Find where the given text appears and provide that cell's center as (X, Y) coordinate. 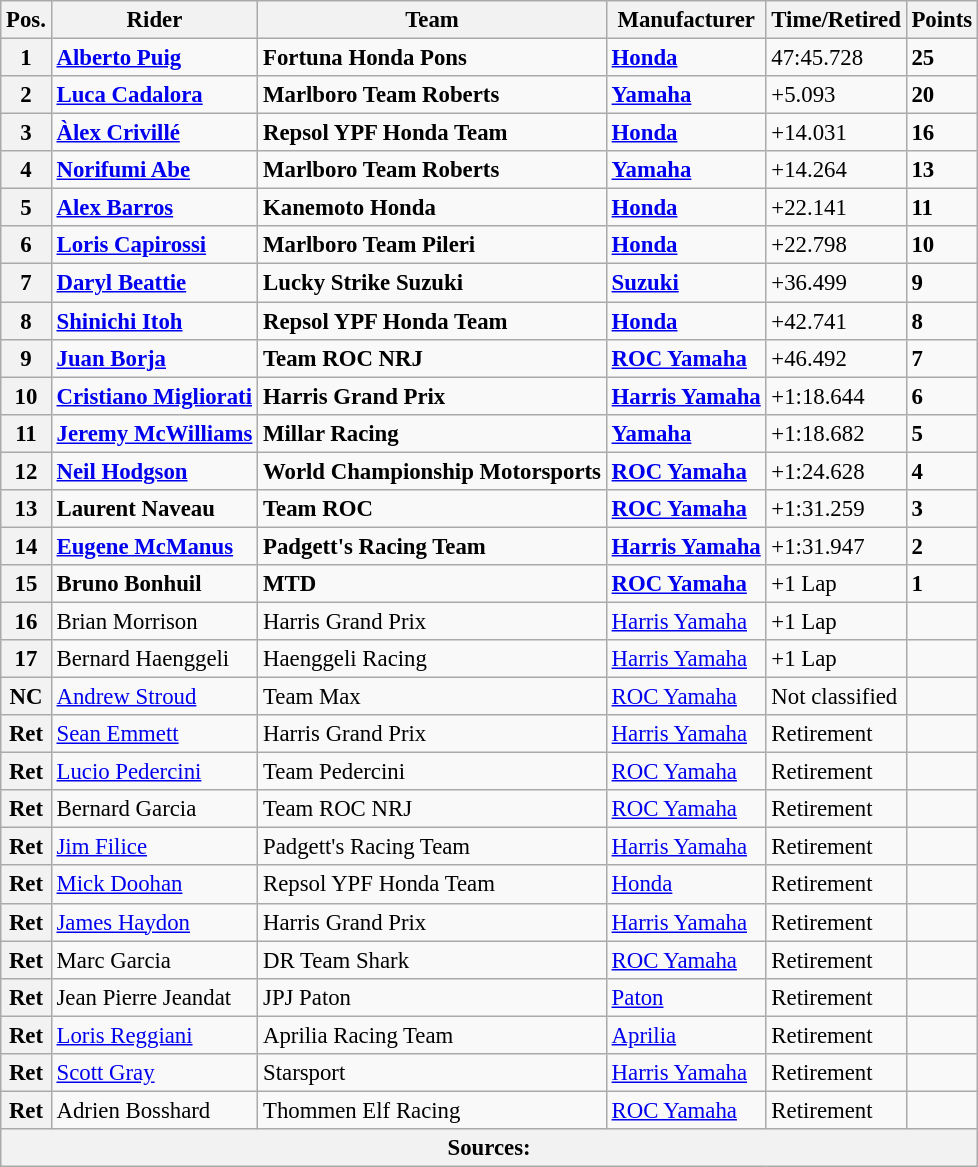
Manufacturer (686, 20)
Lucio Pedercini (154, 772)
Sources: (490, 1148)
Norifumi Abe (154, 170)
Aprilia Racing Team (432, 1035)
Lucky Strike Suzuki (432, 283)
12 (26, 471)
Andrew Stroud (154, 697)
Eugene McManus (154, 546)
Kanemoto Honda (432, 208)
14 (26, 546)
Mick Doohan (154, 885)
Marlboro Team Pileri (432, 245)
Adrien Bosshard (154, 1110)
MTD (432, 584)
Pos. (26, 20)
DR Team Shark (432, 960)
Team ROC (432, 509)
+46.492 (836, 358)
Marc Garcia (154, 960)
Bruno Bonhuil (154, 584)
Scott Gray (154, 1073)
+36.499 (836, 283)
Sean Emmett (154, 734)
Not classified (836, 697)
World Championship Motorsports (432, 471)
20 (942, 95)
Haenggeli Racing (432, 659)
JPJ Paton (432, 997)
James Haydon (154, 922)
+1:31.947 (836, 546)
Juan Borja (154, 358)
+1:31.259 (836, 509)
Bernard Garcia (154, 809)
Brian Morrison (154, 621)
+14.031 (836, 133)
Shinichi Itoh (154, 321)
Loris Capirossi (154, 245)
+1:24.628 (836, 471)
Daryl Beattie (154, 283)
Fortuna Honda Pons (432, 58)
Alberto Puig (154, 58)
Cristiano Migliorati (154, 396)
Jean Pierre Jeandat (154, 997)
Team Pedercini (432, 772)
Laurent Naveau (154, 509)
17 (26, 659)
Alex Barros (154, 208)
Team Max (432, 697)
Rider (154, 20)
Time/Retired (836, 20)
+14.264 (836, 170)
Millar Racing (432, 433)
Points (942, 20)
Jeremy McWilliams (154, 433)
NC (26, 697)
47:45.728 (836, 58)
Aprilia (686, 1035)
Paton (686, 997)
Thommen Elf Racing (432, 1110)
Loris Reggiani (154, 1035)
+42.741 (836, 321)
Bernard Haenggeli (154, 659)
Àlex Crivillé (154, 133)
+22.141 (836, 208)
Starsport (432, 1073)
+1:18.644 (836, 396)
Neil Hodgson (154, 471)
25 (942, 58)
Jim Filice (154, 847)
15 (26, 584)
Suzuki (686, 283)
Luca Cadalora (154, 95)
Team (432, 20)
+1:18.682 (836, 433)
+22.798 (836, 245)
+5.093 (836, 95)
